Identify which cell holds the provided text, then report its (x, y) central coordinate. 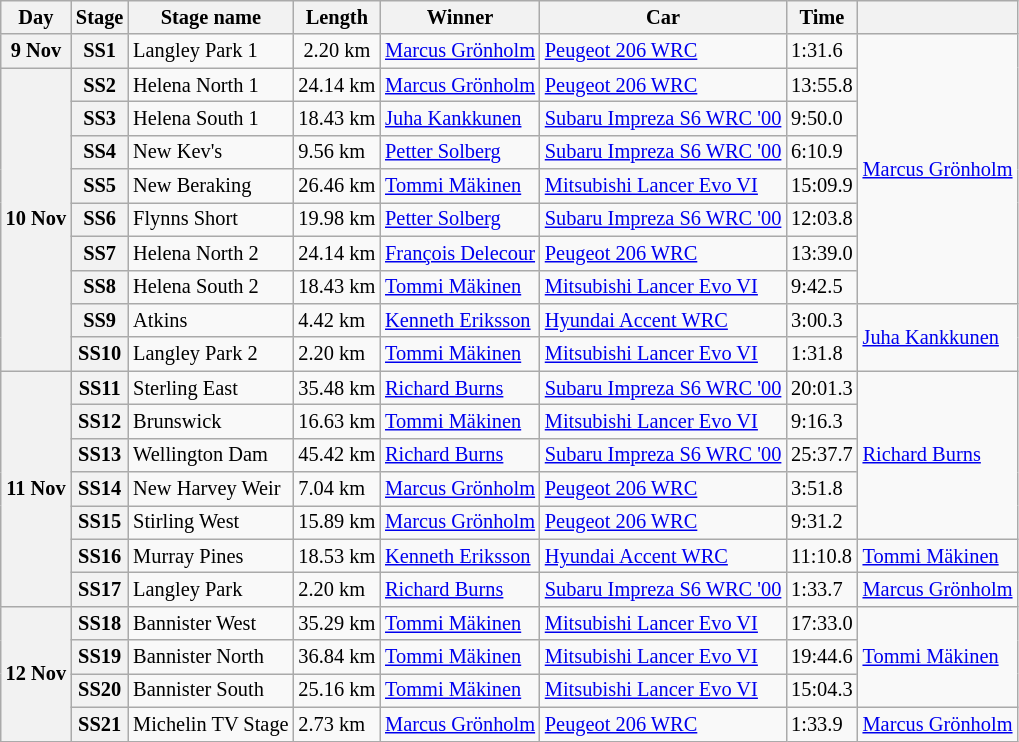
Langley Park 2 (210, 354)
1:31.6 (822, 51)
4.42 km (336, 320)
François Delecour (460, 253)
20:01.3 (822, 388)
Day (36, 17)
Time (822, 17)
Langley Park 1 (210, 51)
7.04 km (336, 489)
New Kev's (210, 152)
1:31.8 (822, 354)
9 Nov (36, 51)
Stage name (210, 17)
16.63 km (336, 421)
Car (663, 17)
9:31.2 (822, 522)
Atkins (210, 320)
19:44.6 (822, 657)
Murray Pines (210, 556)
SS17 (100, 589)
Brunswick (210, 421)
26.46 km (336, 186)
SS13 (100, 455)
SS6 (100, 219)
15:04.3 (822, 690)
9:50.0 (822, 118)
SS3 (100, 118)
Helena South 1 (210, 118)
45.42 km (336, 455)
SS2 (100, 85)
19.98 km (336, 219)
10 Nov (36, 220)
13:39.0 (822, 253)
3:51.8 (822, 489)
Stage (100, 17)
25.16 km (336, 690)
15.89 km (336, 522)
25:37.7 (822, 455)
SS8 (100, 287)
6:10.9 (822, 152)
SS16 (100, 556)
Bannister South (210, 690)
Bannister West (210, 623)
Sterling East (210, 388)
9:16.3 (822, 421)
11:10.8 (822, 556)
13:55.8 (822, 85)
9.56 km (336, 152)
17:33.0 (822, 623)
SS12 (100, 421)
SS4 (100, 152)
SS18 (100, 623)
12:03.8 (822, 219)
SS20 (100, 690)
15:09.9 (822, 186)
35.29 km (336, 623)
SS15 (100, 522)
9:42.5 (822, 287)
Bannister North (210, 657)
Helena North 2 (210, 253)
12 Nov (36, 674)
SS9 (100, 320)
35.48 km (336, 388)
18.53 km (336, 556)
SS5 (100, 186)
SS10 (100, 354)
Flynns Short (210, 219)
11 Nov (36, 489)
2.73 km (336, 724)
Length (336, 17)
SS1 (100, 51)
36.84 km (336, 657)
SS19 (100, 657)
Helena North 1 (210, 85)
SS14 (100, 489)
3:00.3 (822, 320)
Stirling West (210, 522)
New Beraking (210, 186)
SS7 (100, 253)
1:33.7 (822, 589)
1:33.9 (822, 724)
Langley Park (210, 589)
Michelin TV Stage (210, 724)
SS21 (100, 724)
SS11 (100, 388)
Winner (460, 17)
New Harvey Weir (210, 489)
Helena South 2 (210, 287)
Wellington Dam (210, 455)
